From the cell containing the given text, extract its center point as (X, Y) coordinate. 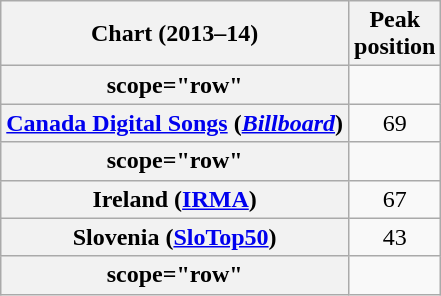
Chart (2013–14) (175, 34)
67 (395, 199)
Peakposition (395, 34)
Slovenia (SloTop50) (175, 237)
Ireland (IRMA) (175, 199)
69 (395, 123)
Canada Digital Songs (Billboard) (175, 123)
43 (395, 237)
